Pinpoint the cell where the given text exists, returning its (x, y) midpoint coordinate. 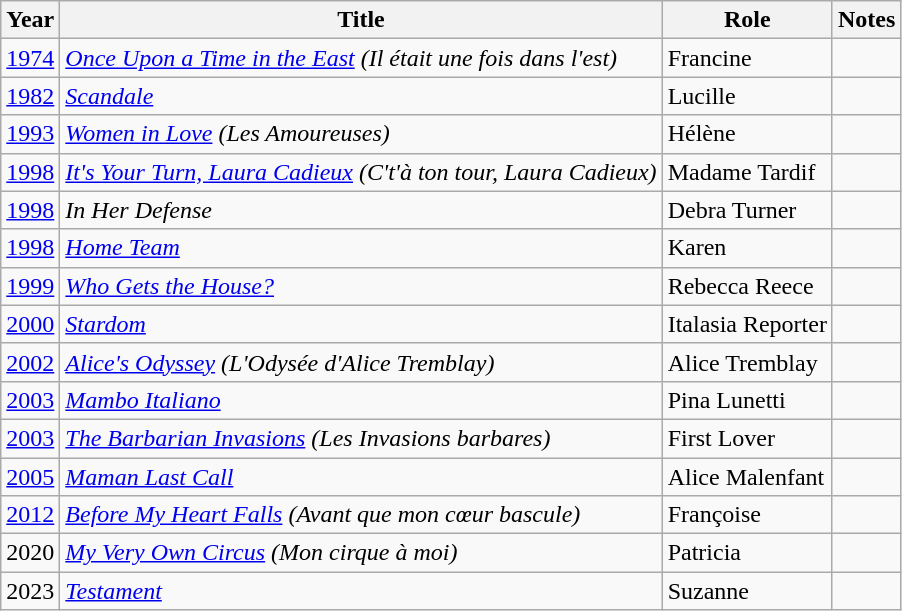
Francine (747, 58)
Stardom (361, 324)
Home Team (361, 248)
Alice's Odyssey (L'Odysée d'Alice Tremblay) (361, 362)
Who Gets the House? (361, 286)
2005 (30, 477)
Scandale (361, 96)
My Very Own Circus (Mon cirque à moi) (361, 553)
Madame Tardif (747, 172)
Maman Last Call (361, 477)
Role (747, 20)
Alice Malenfant (747, 477)
Before My Heart Falls (Avant que mon cœur bascule) (361, 515)
Suzanne (747, 591)
First Lover (747, 438)
Notes (866, 20)
Women in Love (Les Amoureuses) (361, 134)
1982 (30, 96)
2012 (30, 515)
Alice Tremblay (747, 362)
2002 (30, 362)
Hélène (747, 134)
Françoise (747, 515)
Rebecca Reece (747, 286)
Once Upon a Time in the East (Il était une fois dans l'est) (361, 58)
It's Your Turn, Laura Cadieux (C't'à ton tour, Laura Cadieux) (361, 172)
Lucille (747, 96)
Italasia Reporter (747, 324)
1974 (30, 58)
Mambo Italiano (361, 400)
Debra Turner (747, 210)
1993 (30, 134)
Karen (747, 248)
Title (361, 20)
2023 (30, 591)
2000 (30, 324)
Testament (361, 591)
2020 (30, 553)
Year (30, 20)
Pina Lunetti (747, 400)
The Barbarian Invasions (Les Invasions barbares) (361, 438)
1999 (30, 286)
In Her Defense (361, 210)
Patricia (747, 553)
